For the text-containing cell, return its midpoint in [x, y] coordinate format. 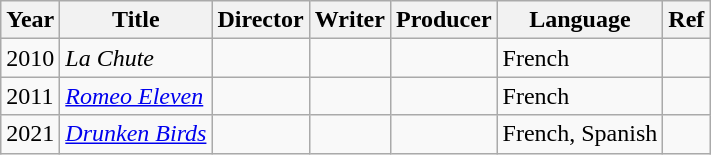
Ref [686, 20]
2010 [30, 58]
French, Spanish [580, 134]
Title [136, 20]
Romeo Eleven [136, 96]
Drunken Birds [136, 134]
2021 [30, 134]
Writer [350, 20]
Director [260, 20]
La Chute [136, 58]
2011 [30, 96]
Year [30, 20]
Language [580, 20]
Producer [444, 20]
